Locate the cell with the specified text and output its [X, Y] center coordinate. 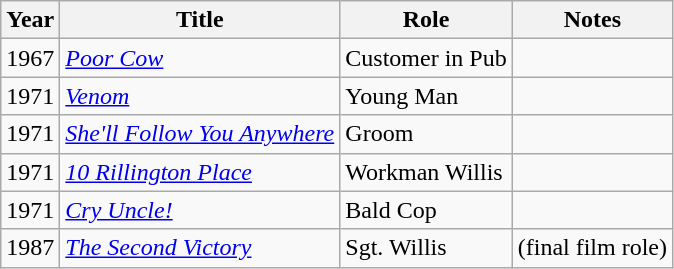
Sgt. Willis [426, 248]
She'll Follow You Anywhere [200, 134]
The Second Victory [200, 248]
Role [426, 20]
10 Rillington Place [200, 172]
Young Man [426, 96]
Bald Cop [426, 210]
Venom [200, 96]
(final film role) [592, 248]
Customer in Pub [426, 58]
1967 [30, 58]
Workman Willis [426, 172]
Year [30, 20]
Poor Cow [200, 58]
Groom [426, 134]
1987 [30, 248]
Cry Uncle! [200, 210]
Title [200, 20]
Notes [592, 20]
